Output the [x, y] coordinate of the center of the cell containing the given text.  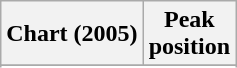
Chart (2005) [72, 34]
Peakposition [189, 34]
